From the cell containing the given text, extract its center point as [x, y] coordinate. 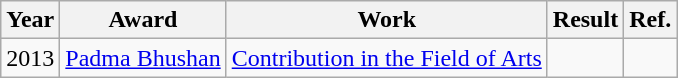
Ref. [650, 20]
Year [30, 20]
2013 [30, 58]
Result [585, 20]
Award [143, 20]
Contribution in the Field of Arts [386, 58]
Work [386, 20]
Padma Bhushan [143, 58]
